Identify which cell holds the provided text, then report its [X, Y] central coordinate. 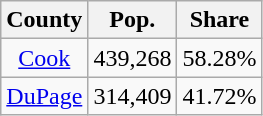
Cook [44, 58]
58.28% [220, 58]
41.72% [220, 96]
314,409 [132, 96]
439,268 [132, 58]
Pop. [132, 20]
DuPage [44, 96]
County [44, 20]
Share [220, 20]
